Extract the (X, Y) coordinate from the center of the cell holding the provided text.  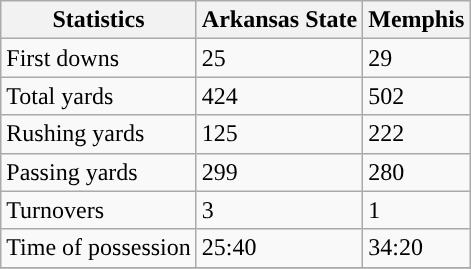
34:20 (416, 248)
First downs (99, 58)
29 (416, 58)
Rushing yards (99, 134)
25:40 (279, 248)
Turnovers (99, 210)
25 (279, 58)
280 (416, 172)
502 (416, 96)
1 (416, 210)
Statistics (99, 20)
Total yards (99, 96)
Arkansas State (279, 20)
424 (279, 96)
299 (279, 172)
Memphis (416, 20)
125 (279, 134)
222 (416, 134)
Time of possession (99, 248)
Passing yards (99, 172)
3 (279, 210)
